Output the (X, Y) coordinate of the center of the cell containing the given text.  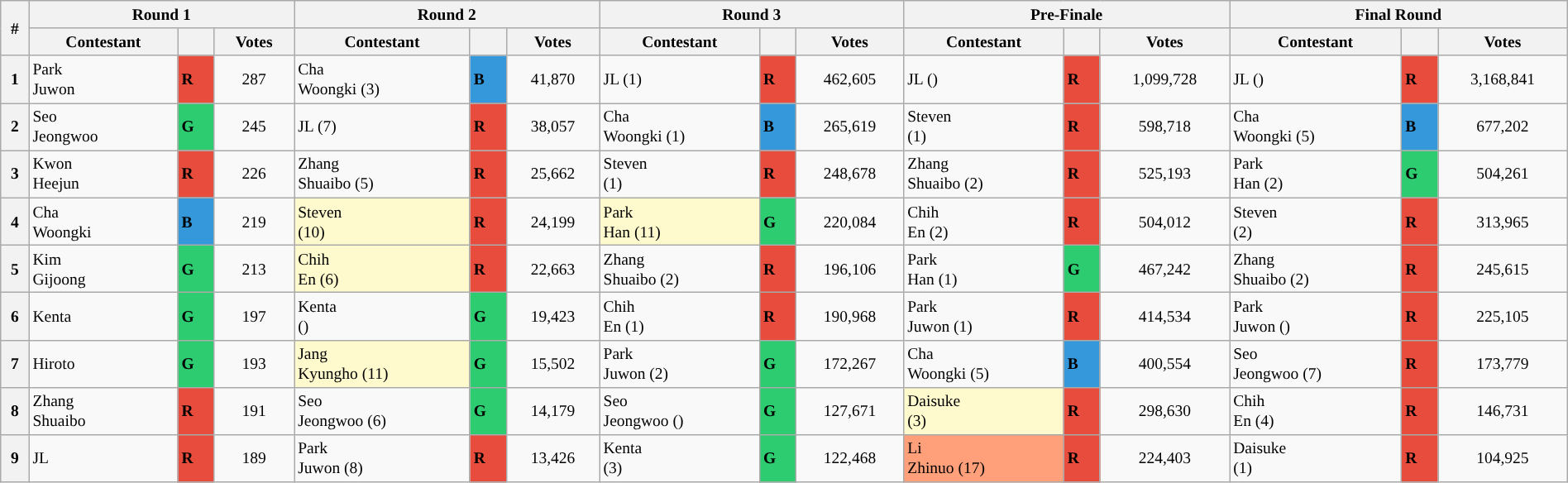
197 (255, 316)
196,106 (849, 268)
467,242 (1164, 268)
19,423 (552, 316)
Chih En (6) (382, 268)
Seo Jeongwoo (6) (382, 410)
598,718 (1164, 127)
224,403 (1164, 458)
Park Han (11) (680, 222)
8 (15, 410)
400,554 (1164, 364)
14,179 (552, 410)
504,261 (1503, 174)
265,619 (849, 127)
Cha Woongki (3) (382, 79)
25,662 (552, 174)
Round 2 (447, 15)
2 (15, 127)
414,534 (1164, 316)
# (15, 28)
219 (255, 222)
525,193 (1164, 174)
191 (255, 410)
173,779 (1503, 364)
Seo Jeongwoo (7) (1316, 364)
Pre-Finale (1067, 15)
5 (15, 268)
Chih En (4) (1316, 410)
4 (15, 222)
298,630 (1164, 410)
245,615 (1503, 268)
Park Han (1) (984, 268)
122,468 (849, 458)
Kwon Heejun (103, 174)
3,168,841 (1503, 79)
JL (1) (680, 79)
248,678 (849, 174)
1,099,728 (1164, 79)
Park Juwon (103, 79)
287 (255, 79)
Daisuke (3) (984, 410)
6 (15, 316)
Zhang Shuaibo (103, 410)
38,057 (552, 127)
220,084 (849, 222)
Seo Jeongwoo (103, 127)
146,731 (1503, 410)
677,202 (1503, 127)
Steven (2) (1316, 222)
JL (7) (382, 127)
15,502 (552, 364)
13,426 (552, 458)
213 (255, 268)
226 (255, 174)
Kenta () (382, 316)
Cha Woongki (1) (680, 127)
Li Zhinuo (17) (984, 458)
Jang Kyungho (11) (382, 364)
245 (255, 127)
7 (15, 364)
Park Juwon (8) (382, 458)
313,965 (1503, 222)
190,968 (849, 316)
Kim Gijoong (103, 268)
Hiroto (103, 364)
504,012 (1164, 222)
Park Han (2) (1316, 174)
172,267 (849, 364)
104,925 (1503, 458)
Chih En (2) (984, 222)
Daisuke(1) (1316, 458)
22,663 (552, 268)
Round 3 (752, 15)
1 (15, 79)
24,199 (552, 222)
462,605 (849, 79)
193 (255, 364)
Kenta (103, 316)
Final Round (1399, 15)
Kenta (3) (680, 458)
JL (103, 458)
Park Juwon () (1316, 316)
Chih En (1) (680, 316)
Seo Jeongwoo () (680, 410)
Park Juwon (2) (680, 364)
Park Juwon (1) (984, 316)
Cha Woongki (103, 222)
Round 1 (162, 15)
127,671 (849, 410)
9 (15, 458)
3 (15, 174)
Steven (10) (382, 222)
Zhang Shuaibo (5) (382, 174)
41,870 (552, 79)
225,105 (1503, 316)
189 (255, 458)
